Pinpoint the cell where the given text exists, returning its [x, y] midpoint coordinate. 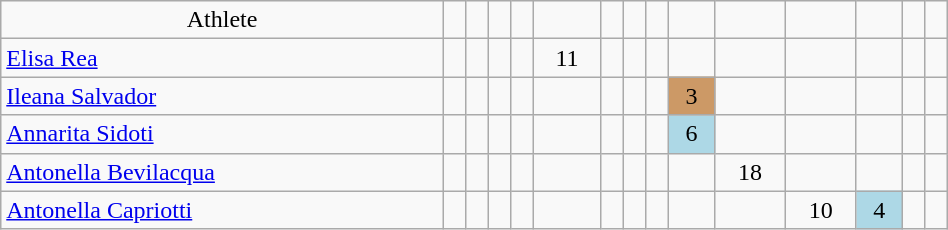
Elisa Rea [222, 58]
Ileana Salvador [222, 96]
11 [568, 58]
18 [750, 172]
6 [691, 134]
10 [820, 210]
Athlete [222, 20]
Antonella Bevilacqua [222, 172]
Annarita Sidoti [222, 134]
4 [879, 210]
Antonella Capriotti [222, 210]
3 [691, 96]
